Locate the cell with the specified text and output its [X, Y] center coordinate. 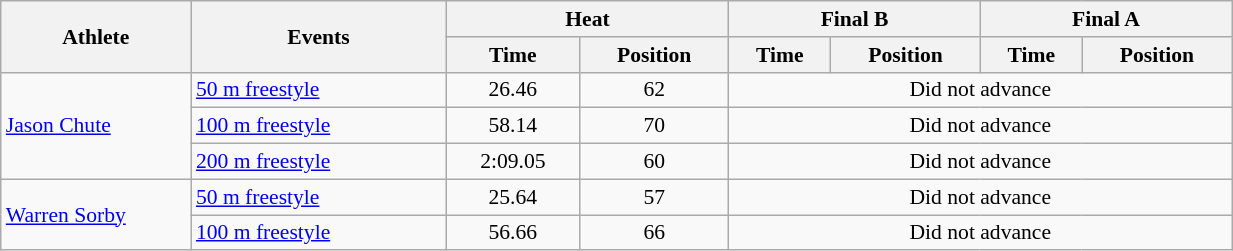
Warren Sorby [96, 214]
Final A [1106, 19]
200 m freestyle [318, 162]
60 [654, 162]
62 [654, 90]
70 [654, 126]
66 [654, 233]
Heat [588, 19]
58.14 [512, 126]
Events [318, 36]
25.64 [512, 197]
Athlete [96, 36]
57 [654, 197]
Final B [854, 19]
Jason Chute [96, 126]
26.46 [512, 90]
56.66 [512, 233]
2:09.05 [512, 162]
